From the cell containing the given text, extract its center point as [x, y] coordinate. 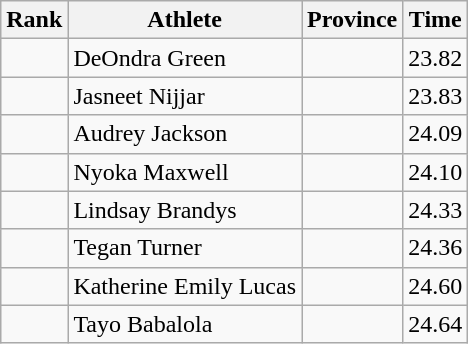
24.10 [436, 172]
Jasneet Nijjar [185, 96]
23.83 [436, 96]
24.09 [436, 134]
Lindsay Brandys [185, 210]
24.64 [436, 324]
Audrey Jackson [185, 134]
24.60 [436, 286]
Tayo Babalola [185, 324]
23.82 [436, 58]
Athlete [185, 20]
Rank [34, 20]
DeOndra Green [185, 58]
24.36 [436, 248]
24.33 [436, 210]
Katherine Emily Lucas [185, 286]
Nyoka Maxwell [185, 172]
Province [352, 20]
Tegan Turner [185, 248]
Time [436, 20]
